From the cell containing the given text, extract its center point as [x, y] coordinate. 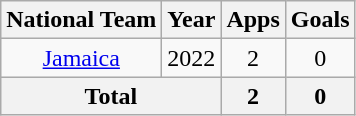
Year [192, 20]
Total [111, 96]
Goals [320, 20]
2022 [192, 58]
Apps [253, 20]
National Team [82, 20]
Jamaica [82, 58]
